For the text-containing cell, return its midpoint in [X, Y] coordinate format. 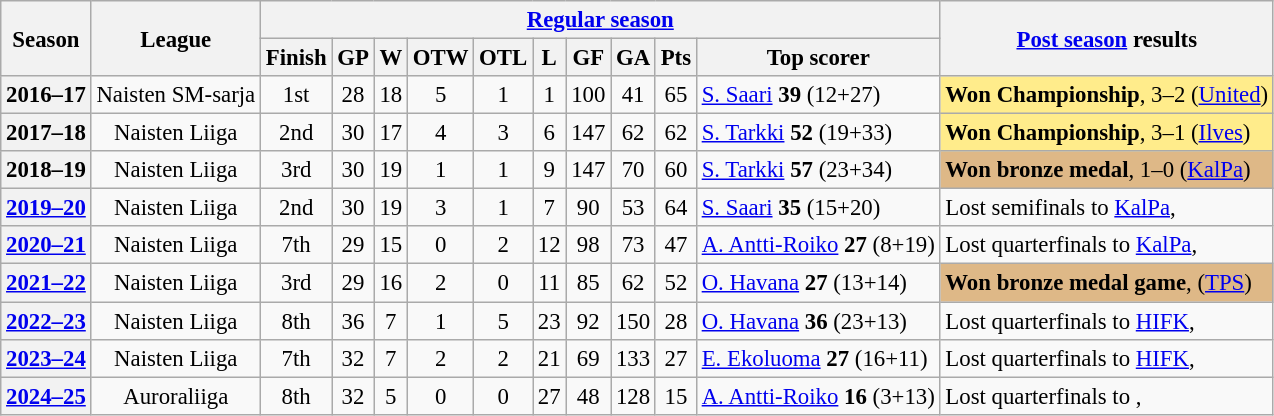
GA [634, 58]
Top scorer [818, 58]
18 [390, 95]
70 [634, 170]
6 [548, 133]
Naisten SM-sarja [176, 95]
17 [390, 133]
2017–18 [46, 133]
4 [440, 133]
133 [634, 358]
League [176, 38]
2024–25 [46, 396]
2022–23 [46, 321]
Post season results [1106, 38]
L [548, 58]
90 [588, 208]
2021–22 [46, 283]
GP [353, 58]
73 [634, 245]
Lost semifinals to KalPa, [1106, 208]
OTW [440, 58]
Won bronze medal game, (TPS) [1106, 283]
64 [676, 208]
85 [588, 283]
12 [548, 245]
S. Tarkki 57 (23+34) [818, 170]
128 [634, 396]
Won Championship, 3–2 (United) [1106, 95]
52 [676, 283]
A. Antti-Roiko 16 (3+13) [818, 396]
Season [46, 38]
S. Saari 39 (12+27) [818, 95]
OTL [504, 58]
Auroraliiga [176, 396]
2018–19 [46, 170]
S. Tarkki 52 (19+33) [818, 133]
2016–17 [46, 95]
150 [634, 321]
S. Saari 35 (15+20) [818, 208]
E. Ekoluoma 27 (16+11) [818, 358]
16 [390, 283]
23 [548, 321]
21 [548, 358]
Finish [296, 58]
2020–21 [46, 245]
1st [296, 95]
41 [634, 95]
A. Antti-Roiko 27 (8+19) [818, 245]
Lost quarterfinals to , [1106, 396]
Pts [676, 58]
Won Championship, 3–1 (Ilves) [1106, 133]
O. Havana 27 (13+14) [818, 283]
GF [588, 58]
92 [588, 321]
Lost quarterfinals to KalPa, [1106, 245]
9 [548, 170]
69 [588, 358]
98 [588, 245]
2019–20 [46, 208]
O. Havana 36 (23+13) [818, 321]
60 [676, 170]
48 [588, 396]
100 [588, 95]
11 [548, 283]
53 [634, 208]
36 [353, 321]
Won bronze medal, 1–0 (KalPa) [1106, 170]
65 [676, 95]
47 [676, 245]
2023–24 [46, 358]
Regular season [600, 20]
W [390, 58]
